Provide the (x, y) coordinate of the cell's center where the given text is located.  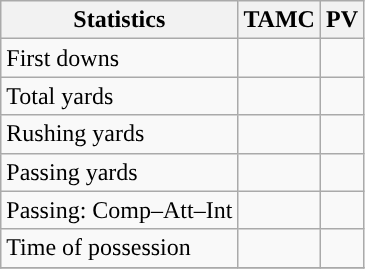
Passing: Comp–Att–Int (120, 210)
Rushing yards (120, 134)
TAMC (280, 20)
Passing yards (120, 172)
Time of possession (120, 248)
Statistics (120, 20)
Total yards (120, 96)
First downs (120, 58)
PV (342, 20)
